Determine the [X, Y] coordinate at the center of the cell enclosing the given text.  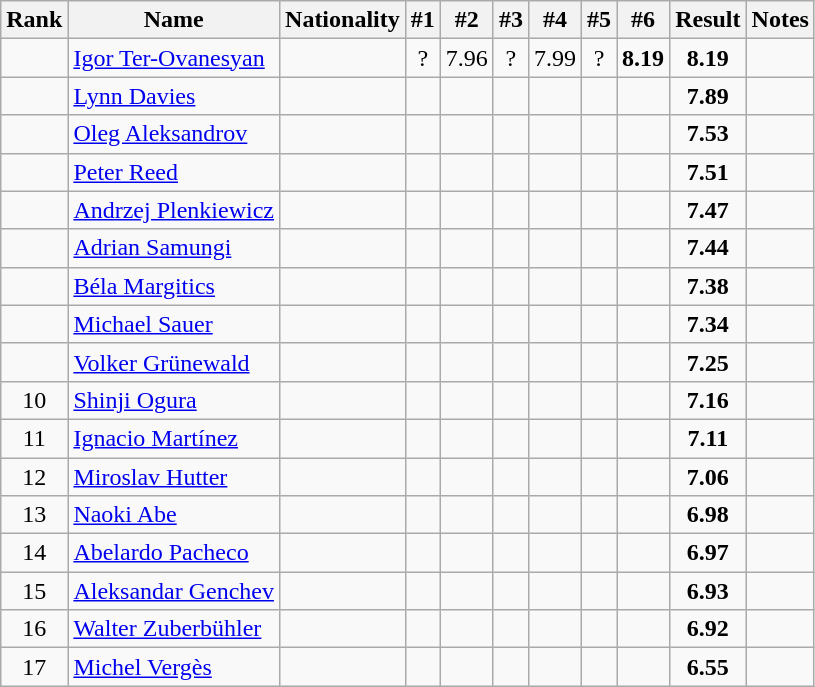
Béla Margitics [174, 286]
6.97 [708, 553]
#5 [600, 20]
7.44 [708, 248]
7.89 [708, 96]
7.38 [708, 286]
6.55 [708, 667]
Andrzej Plenkiewicz [174, 210]
15 [34, 591]
#3 [510, 20]
7.16 [708, 400]
6.98 [708, 515]
Shinji Ogura [174, 400]
7.25 [708, 362]
Michael Sauer [174, 324]
Michel Vergès [174, 667]
Rank [34, 20]
7.51 [708, 172]
Oleg Aleksandrov [174, 134]
7.11 [708, 438]
Volker Grünewald [174, 362]
Ignacio Martínez [174, 438]
Aleksandar Genchev [174, 591]
7.47 [708, 210]
Peter Reed [174, 172]
#4 [554, 20]
10 [34, 400]
Lynn Davies [174, 96]
Nationality [343, 20]
#6 [644, 20]
Miroslav Hutter [174, 477]
Notes [780, 20]
Result [708, 20]
7.99 [554, 58]
Name [174, 20]
12 [34, 477]
Naoki Abe [174, 515]
14 [34, 553]
Abelardo Pacheco [174, 553]
17 [34, 667]
11 [34, 438]
13 [34, 515]
Walter Zuberbühler [174, 629]
7.34 [708, 324]
16 [34, 629]
7.53 [708, 134]
7.06 [708, 477]
7.96 [466, 58]
#1 [422, 20]
6.93 [708, 591]
#2 [466, 20]
6.92 [708, 629]
Igor Ter-Ovanesyan [174, 58]
Adrian Samungi [174, 248]
